Return the (X, Y) coordinate for the center point of the cell that contains the specified text.  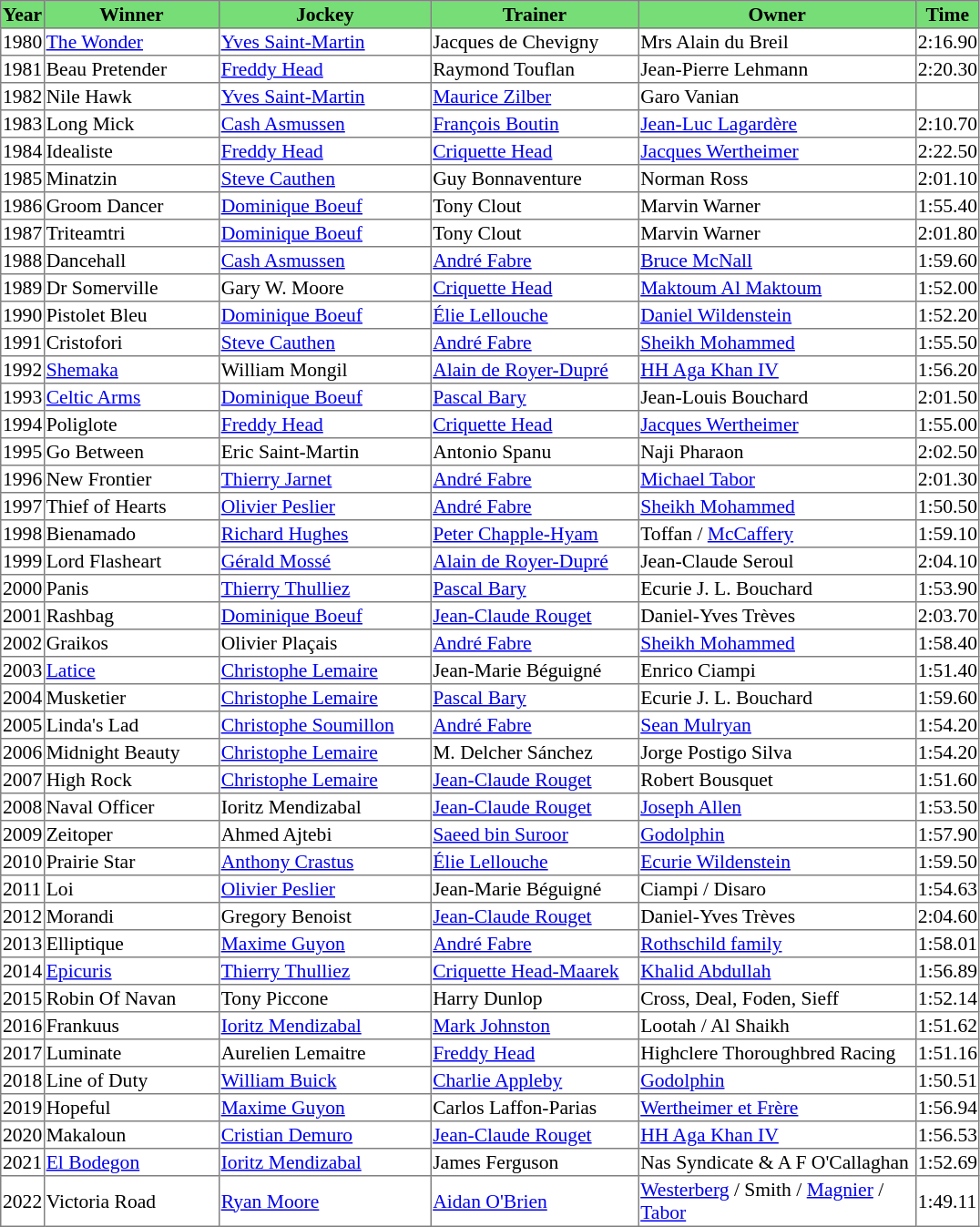
1990 (23, 315)
Long Mick (131, 124)
Time (947, 15)
High Rock (131, 780)
William Mongil (324, 370)
1997 (23, 506)
Michael Tabor (777, 479)
Peter Chapple-Hyam (535, 534)
1985 (23, 179)
Tony Piccone (324, 998)
1:54.63 (947, 889)
1:55.00 (947, 424)
2005 (23, 725)
Idealiste (131, 151)
2:02.50 (947, 452)
1:52.14 (947, 998)
Groom Dancer (131, 206)
James Ferguson (535, 1162)
1:49.11 (947, 1201)
Gary W. Moore (324, 288)
Antonio Spanu (535, 452)
2013 (23, 944)
2009 (23, 834)
1995 (23, 452)
Prairie Star (131, 862)
2014 (23, 971)
Naji Pharaon (777, 452)
Jean-Claude Seroul (777, 561)
2020 (23, 1135)
1:52.20 (947, 315)
2:20.30 (947, 69)
Makaloun (131, 1135)
2:01.80 (947, 233)
1991 (23, 343)
Gregory Benoist (324, 916)
Jockey (324, 15)
Thierry Jarnet (324, 479)
Maurice Zilber (535, 97)
2:03.70 (947, 616)
Midnight Beauty (131, 752)
2016 (23, 1026)
Nile Hawk (131, 97)
Jean-Pierre Lehmann (777, 69)
Sean Mulryan (777, 725)
Jean-Louis Bouchard (777, 397)
1:52.00 (947, 288)
Cristofori (131, 343)
Beau Pretender (131, 69)
1:55.50 (947, 343)
Eric Saint-Martin (324, 452)
1986 (23, 206)
Nas Syndicate & A F O'Callaghan (777, 1162)
El Bodegon (131, 1162)
William Buick (324, 1080)
Victoria Road (131, 1201)
Rothschild family (777, 944)
1:56.20 (947, 370)
Jean-Luc Lagardère (777, 124)
2019 (23, 1108)
Panis (131, 588)
Bruce McNall (777, 261)
1989 (23, 288)
Harry Dunlop (535, 998)
Daniel Wildenstein (777, 315)
2011 (23, 889)
1:51.60 (947, 780)
Musketier (131, 698)
Gérald Mossé (324, 561)
Hopeful (131, 1108)
Thief of Hearts (131, 506)
1999 (23, 561)
Charlie Appleby (535, 1080)
1982 (23, 97)
2:01.50 (947, 397)
Carlos Laffon-Parias (535, 1108)
Maktoum Al Maktoum (777, 288)
1:59.50 (947, 862)
1996 (23, 479)
1988 (23, 261)
New Frontier (131, 479)
Shemaka (131, 370)
2021 (23, 1162)
Rashbag (131, 616)
2004 (23, 698)
1:50.50 (947, 506)
Zeitoper (131, 834)
1:51.40 (947, 670)
Richard Hughes (324, 534)
1980 (23, 42)
Wertheimer et Frère (777, 1108)
Saeed bin Suroor (535, 834)
Trainer (535, 15)
Christophe Soumillon (324, 725)
Joseph Allen (777, 807)
2007 (23, 780)
Latice (131, 670)
Winner (131, 15)
M. Delcher Sánchez (535, 752)
Frankuus (131, 1026)
Year (23, 15)
1981 (23, 69)
2:16.90 (947, 42)
2015 (23, 998)
Lord Flasheart (131, 561)
Khalid Abdullah (777, 971)
1:50.51 (947, 1080)
Lootah / Al Shaikh (777, 1026)
2:10.70 (947, 124)
Raymond Touflan (535, 69)
Jorge Postigo Silva (777, 752)
Epicuris (131, 971)
1:56.94 (947, 1108)
1:56.89 (947, 971)
2:04.60 (947, 916)
Aurelien Lemaitre (324, 1053)
Robin Of Navan (131, 998)
2001 (23, 616)
2018 (23, 1080)
Aidan O'Brien (535, 1201)
1998 (23, 534)
The Wonder (131, 42)
1993 (23, 397)
2012 (23, 916)
2003 (23, 670)
Mrs Alain du Breil (777, 42)
Garo Vanian (777, 97)
Ciampi / Disaro (777, 889)
1983 (23, 124)
1994 (23, 424)
Celtic Arms (131, 397)
Westerberg / Smith / Magnier / Tabor (777, 1201)
Criquette Head-Maarek (535, 971)
Bienamado (131, 534)
1992 (23, 370)
Line of Duty (131, 1080)
Anthony Crastus (324, 862)
2017 (23, 1053)
Naval Officer (131, 807)
1:58.40 (947, 643)
Minatzin (131, 179)
1:53.50 (947, 807)
2:22.50 (947, 151)
Linda's Lad (131, 725)
Ecurie Wildenstein (777, 862)
2:01.10 (947, 179)
Olivier Plaçais (324, 643)
Pistolet Bleu (131, 315)
1:55.40 (947, 206)
2010 (23, 862)
1:57.90 (947, 834)
Jacques de Chevigny (535, 42)
1:52.69 (947, 1162)
2000 (23, 588)
Luminate (131, 1053)
2:01.30 (947, 479)
Ahmed Ajtebi (324, 834)
Morandi (131, 916)
2022 (23, 1201)
Go Between (131, 452)
Triteamtri (131, 233)
Enrico Ciampi (777, 670)
1:58.01 (947, 944)
Loi (131, 889)
Dancehall (131, 261)
Norman Ross (777, 179)
Guy Bonnaventure (535, 179)
Highclere Thoroughbred Racing (777, 1053)
1:51.16 (947, 1053)
1:56.53 (947, 1135)
Cross, Deal, Foden, Sieff (777, 998)
1987 (23, 233)
Mark Johnston (535, 1026)
Toffan / McCaffery (777, 534)
Robert Bousquet (777, 780)
Poliglote (131, 424)
1:53.90 (947, 588)
Cristian Demuro (324, 1135)
François Boutin (535, 124)
Ryan Moore (324, 1201)
1:59.10 (947, 534)
Elliptique (131, 944)
2008 (23, 807)
2:04.10 (947, 561)
2006 (23, 752)
1:51.62 (947, 1026)
1984 (23, 151)
Dr Somerville (131, 288)
2002 (23, 643)
Owner (777, 15)
Graikos (131, 643)
